Pinpoint the cell where the given text exists, returning its (X, Y) midpoint coordinate. 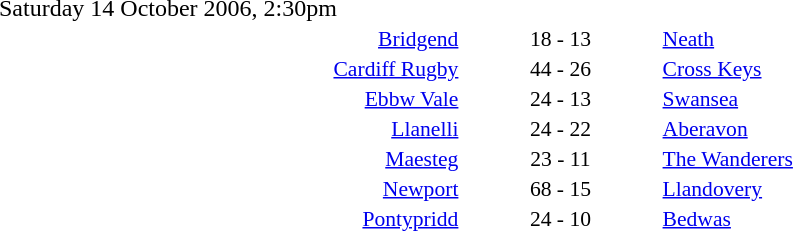
23 - 11 (560, 158)
68 - 15 (560, 188)
44 - 26 (560, 68)
24 - 13 (560, 98)
24 - 22 (560, 128)
18 - 13 (560, 38)
